For the text-containing cell, return its midpoint in (x, y) coordinate format. 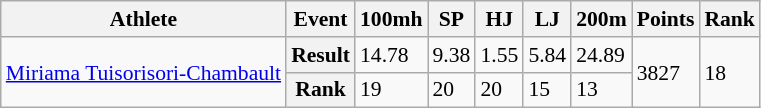
15 (547, 90)
200m (601, 19)
18 (730, 72)
Event (320, 19)
9.38 (452, 55)
5.84 (547, 55)
24.89 (601, 55)
1.55 (499, 55)
Miriama Tuisorisori-Chambault (144, 72)
SP (452, 19)
Result (320, 55)
13 (601, 90)
14.78 (391, 55)
Athlete (144, 19)
100mh (391, 19)
19 (391, 90)
Points (666, 19)
HJ (499, 19)
3827 (666, 72)
LJ (547, 19)
